Scan for the cell matching the given text and deliver its (X, Y) coordinate at center. 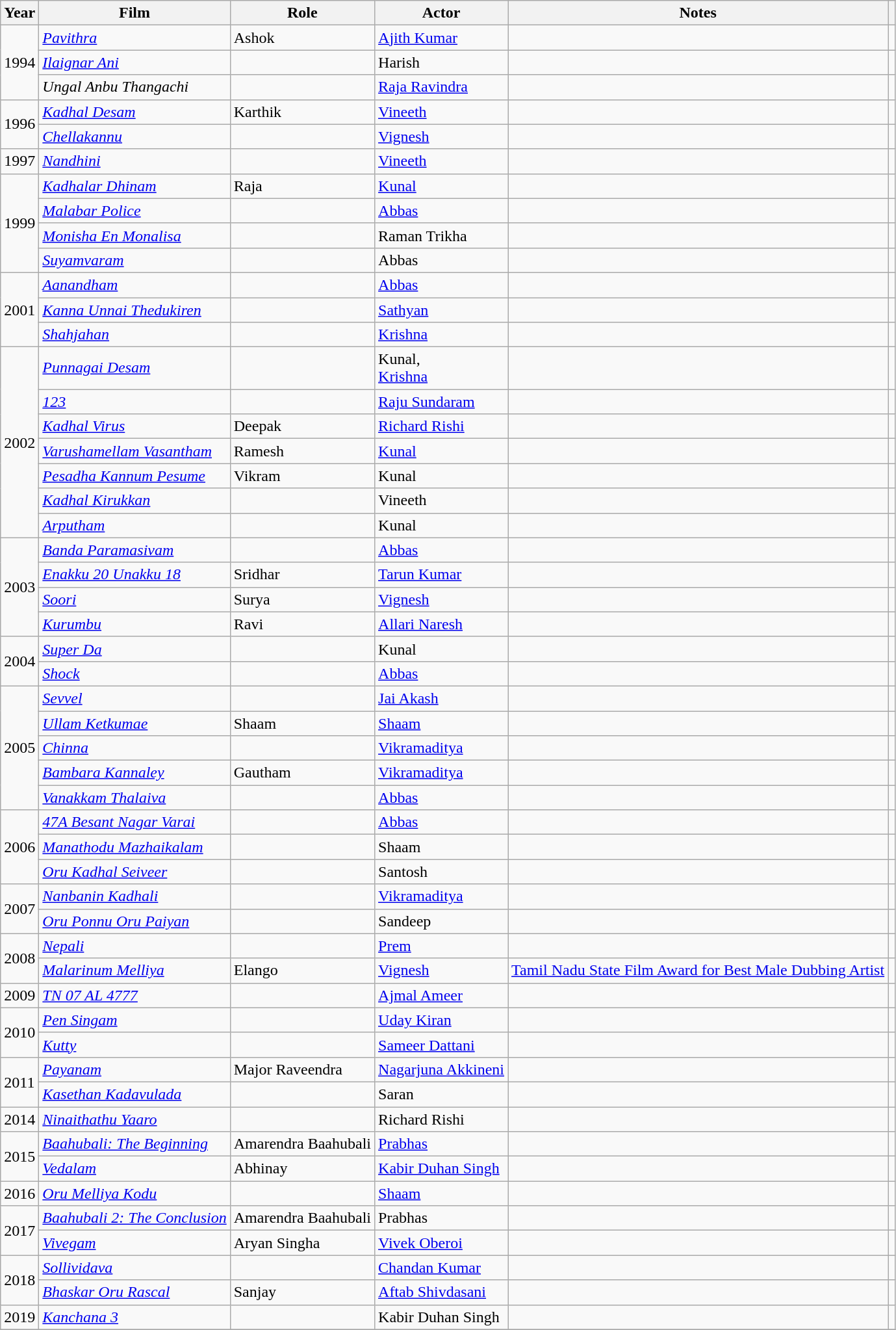
Chandan Kumar (442, 1268)
Sandeep (442, 921)
Shahjahan (134, 335)
Raman Trikha (442, 235)
Malarinum Melliya (134, 971)
Surya (302, 599)
Ungal Anbu Thangachi (134, 87)
Actor (442, 13)
Ilaignar Ani (134, 62)
47A Besant Nagar Varai (134, 822)
Soori (134, 599)
2003 (19, 587)
Kadhal Virus (134, 426)
Notes (698, 13)
Krishna (442, 335)
Ajith Kumar (442, 38)
Nanbanin Kadhali (134, 896)
Chinna (134, 748)
2017 (19, 1231)
TN 07 AL 4777 (134, 995)
1999 (19, 223)
Kutty (134, 1045)
1997 (19, 161)
Aanandham (134, 285)
Nagarjuna Akkineni (442, 1069)
2016 (19, 1193)
Allari Naresh (442, 624)
Raja Ravindra (442, 87)
Monisha En Monalisa (134, 235)
2011 (19, 1082)
Vedalam (134, 1169)
Gautham (302, 773)
Oru Melliya Kodu (134, 1193)
Kadhal Kirukkan (134, 501)
Shock (134, 673)
Pen Singam (134, 1020)
Ajmal Ameer (442, 995)
Deepak (302, 426)
Sameer Dattani (442, 1045)
Malabar Police (134, 211)
Aftab Shivdasani (442, 1292)
Baahubali: The Beginning (134, 1144)
2014 (19, 1119)
Vivegam (134, 1243)
Pavithra (134, 38)
Tarun Kumar (442, 575)
Ravi (302, 624)
Jai Akash (442, 698)
Film (134, 13)
Super Da (134, 649)
Nandhini (134, 161)
Kasethan Kadavulada (134, 1094)
Harish (442, 62)
Sathyan (442, 310)
2002 (19, 442)
Major Raveendra (302, 1069)
2009 (19, 995)
Karthik (302, 112)
Ramesh (302, 451)
Nepali (134, 946)
2019 (19, 1317)
Sollividava (134, 1268)
Elango (302, 971)
Bhaskar Oru Rascal (134, 1292)
Vikram (302, 476)
Sevvel (134, 698)
Sridhar (302, 575)
Suyamvaram (134, 260)
2006 (19, 847)
Bambara Kannaley (134, 773)
2018 (19, 1280)
Raju Sundaram (442, 402)
Vivek Oberoi (442, 1243)
Banda Paramasivam (134, 550)
Kanchana 3 (134, 1317)
Role (302, 13)
Payanam (134, 1069)
Enakku 20 Unakku 18 (134, 575)
Pesadha Kannum Pesume (134, 476)
Vanakkam Thalaiva (134, 798)
2005 (19, 748)
123 (134, 402)
Ashok (302, 38)
Santosh (442, 872)
Abhinay (302, 1169)
Punnagai Desam (134, 368)
Kadhalar Dhinam (134, 186)
1996 (19, 124)
Tamil Nadu State Film Award for Best Male Dubbing Artist (698, 971)
Oru Kadhal Seiveer (134, 872)
Oru Ponnu Oru Paiyan (134, 921)
Chellakannu (134, 137)
2001 (19, 309)
Arputham (134, 525)
2008 (19, 958)
Saran (442, 1094)
2007 (19, 909)
Aryan Singha (302, 1243)
Uday Kiran (442, 1020)
1994 (19, 62)
Kunal,Krishna (442, 368)
Sanjay (302, 1292)
Year (19, 13)
Prem (442, 946)
Manathodu Mazhaikalam (134, 847)
Kurumbu (134, 624)
Ullam Ketkumae (134, 724)
Kanna Unnai Thedukiren (134, 310)
Raja (302, 186)
Kadhal Desam (134, 112)
2010 (19, 1032)
2015 (19, 1156)
Ninaithathu Yaaro (134, 1119)
Baahubali 2: The Conclusion (134, 1218)
Varushamellam Vasantham (134, 451)
2004 (19, 661)
